Return the [x, y] coordinate for the center point of the cell that contains the specified text.  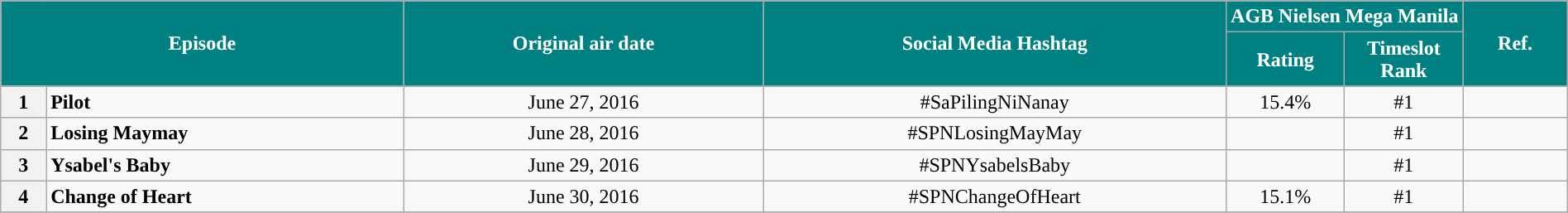
#SaPilingNiNanay [995, 102]
Change of Heart [225, 196]
June 27, 2016 [584, 102]
Ysabel's Baby [225, 165]
4 [23, 196]
#SPNChangeOfHeart [995, 196]
#SPNLosingMayMay [995, 133]
June 28, 2016 [584, 133]
June 30, 2016 [584, 196]
Losing Maymay [225, 133]
AGB Nielsen Mega Manila [1345, 17]
Timeslot Rank [1404, 60]
15.1% [1285, 196]
Ref. [1515, 43]
#SPNYsabelsBaby [995, 165]
2 [23, 133]
Rating [1285, 60]
June 29, 2016 [584, 165]
Original air date [584, 43]
3 [23, 165]
15.4% [1285, 102]
1 [23, 102]
Pilot [225, 102]
Social Media Hashtag [995, 43]
Episode [202, 43]
